Locate the cell with the specified text and output its (x, y) center coordinate. 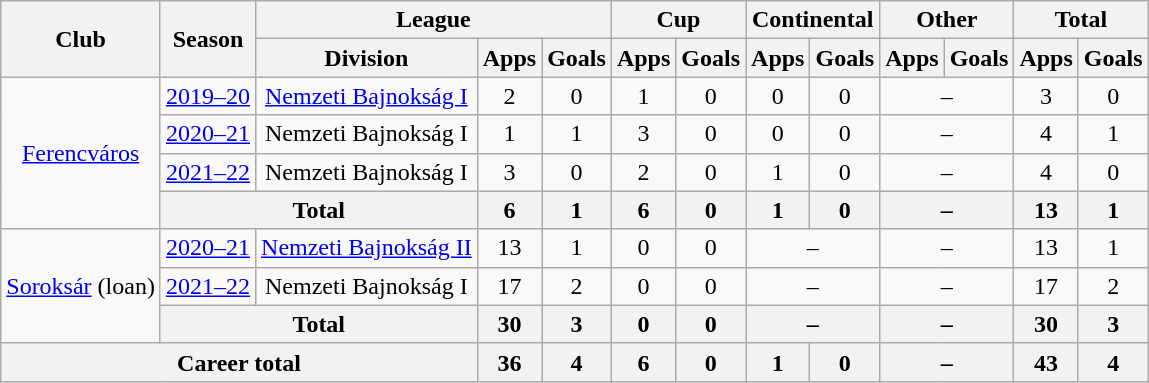
Continental (813, 20)
2019–20 (208, 96)
Career total (239, 362)
Ferencváros (81, 153)
Other (947, 20)
43 (1046, 362)
League (434, 20)
Division (367, 58)
Cup (678, 20)
Season (208, 39)
Nemzeti Bajnokság II (367, 248)
Soroksár (loan) (81, 286)
36 (509, 362)
Club (81, 39)
